Identify which cell holds the provided text, then report its (x, y) central coordinate. 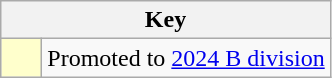
Promoted to 2024 B division (186, 58)
Key (166, 20)
